Return [X, Y] of the center of cell containing provided text 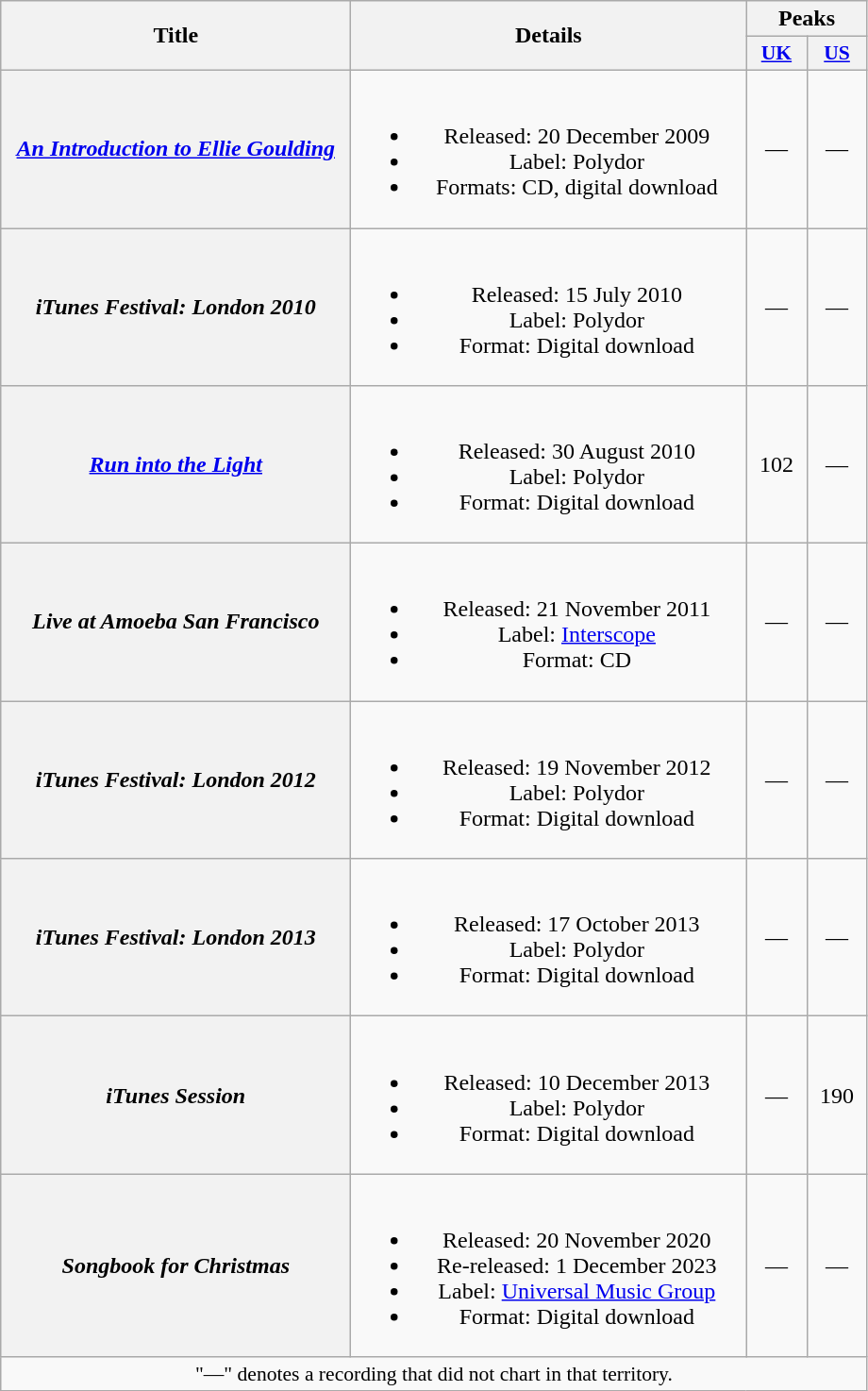
Released: 19 November 2012Label: PolydorFormat: Digital download [549, 779]
Released: 17 October 2013Label: PolydorFormat: Digital download [549, 938]
An Introduction to Ellie Goulding [175, 149]
iTunes Session [175, 1095]
Title [175, 36]
Details [549, 36]
Run into the Light [175, 464]
190 [837, 1095]
Live at Amoeba San Francisco [175, 623]
Peaks [807, 19]
"—" denotes a recording that did not chart in that territory. [434, 1374]
UK [776, 54]
Released: 10 December 2013Label: PolydorFormat: Digital download [549, 1095]
Released: 21 November 2011Label: InterscopeFormat: CD [549, 623]
iTunes Festival: London 2012 [175, 779]
Released: 20 December 2009Label: PolydorFormats: CD, digital download [549, 149]
Released: 15 July 2010Label: PolydorFormat: Digital download [549, 308]
iTunes Festival: London 2013 [175, 938]
Songbook for Christmas [175, 1265]
102 [776, 464]
iTunes Festival: London 2010 [175, 308]
Released: 20 November 2020Re-released: 1 December 2023Label: Universal Music GroupFormat: Digital download [549, 1265]
US [837, 54]
Released: 30 August 2010Label: PolydorFormat: Digital download [549, 464]
